Find where the given text appears and provide that cell's center as [x, y] coordinate. 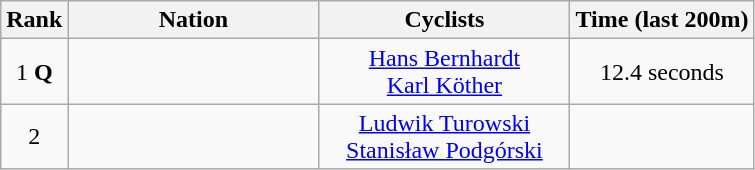
12.4 seconds [662, 72]
1 Q [34, 72]
Ludwik Turowski Stanisław Podgórski [444, 136]
Cyclists [444, 20]
Time (last 200m) [662, 20]
Hans Bernhardt Karl Köther [444, 72]
Nation [194, 20]
2 [34, 136]
Rank [34, 20]
